Output the [X, Y] coordinate of the center of the cell containing the given text.  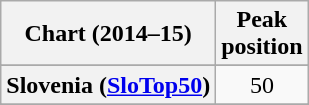
50 [262, 85]
Peakposition [262, 34]
Chart (2014–15) [108, 34]
Slovenia (SloTop50) [108, 85]
